Return [X, Y] of the center of cell containing provided text 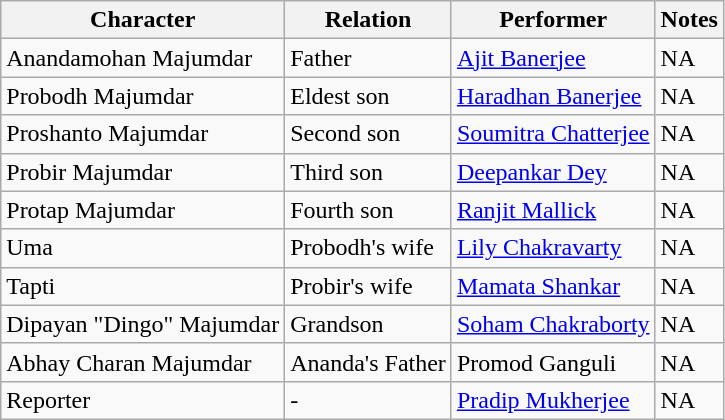
Soham Chakraborty [553, 324]
Father [368, 58]
Uma [143, 248]
Protap Majumdar [143, 210]
Mamata Shankar [553, 286]
Abhay Charan Majumdar [143, 362]
Probir Majumdar [143, 172]
Eldest son [368, 96]
Third son [368, 172]
Reporter [143, 400]
Dipayan "Dingo" Majumdar [143, 324]
Grandson [368, 324]
Anandamohan Majumdar [143, 58]
Ananda's Father [368, 362]
Second son [368, 134]
Performer [553, 20]
Soumitra Chatterjee [553, 134]
Deepankar Dey [553, 172]
- [368, 400]
Promod Ganguli [553, 362]
Notes [689, 20]
Lily Chakravarty [553, 248]
Probir's wife [368, 286]
Ajit Banerjee [553, 58]
Pradip Mukherjee [553, 400]
Character [143, 20]
Probodh Majumdar [143, 96]
Ranjit Mallick [553, 210]
Tapti [143, 286]
Probodh's wife [368, 248]
Proshanto Majumdar [143, 134]
Fourth son [368, 210]
Haradhan Banerjee [553, 96]
Relation [368, 20]
